For the text-containing cell, return its midpoint in (X, Y) coordinate format. 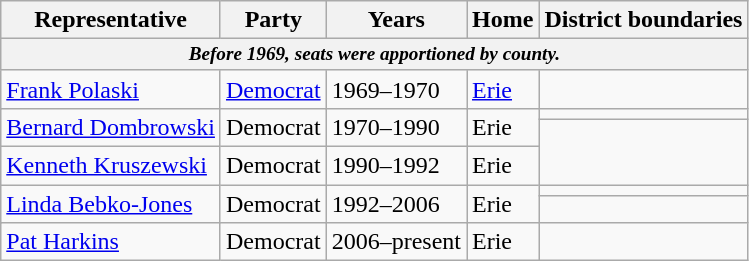
Representative (111, 20)
District boundaries (644, 20)
1969–1970 (396, 89)
Before 1969, seats were apportioned by county. (374, 55)
Pat Harkins (111, 242)
Home (502, 20)
1990–1992 (396, 166)
Party (273, 20)
Bernard Dombrowski (111, 128)
Linda Bebko-Jones (111, 204)
1992–2006 (396, 204)
Frank Polaski (111, 89)
Kenneth Kruszewski (111, 166)
2006–present (396, 242)
Years (396, 20)
1970–1990 (396, 128)
